Search for the cell housing the specified text and yield its [x, y] center coordinate. 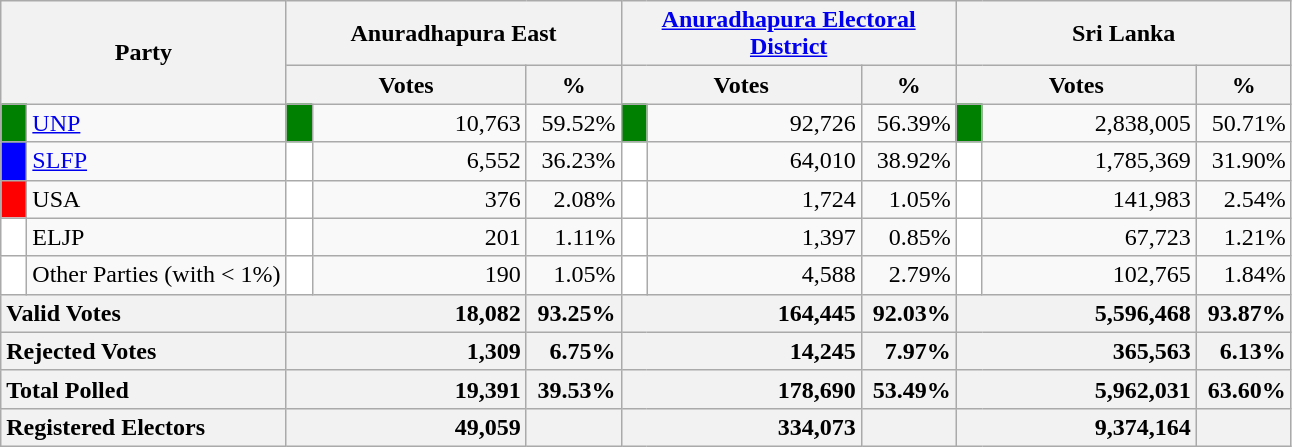
67,723 [1089, 237]
190 [419, 275]
14,245 [741, 351]
93.87% [1244, 313]
2.08% [574, 199]
5,962,031 [1076, 389]
50.71% [1244, 123]
9,374,164 [1076, 427]
2.79% [908, 275]
Anuradhapura East [454, 34]
376 [419, 199]
31.90% [1244, 161]
1.11% [574, 237]
USA [156, 199]
6.13% [1244, 351]
0.85% [908, 237]
10,763 [419, 123]
1.21% [1244, 237]
7.97% [908, 351]
SLFP [156, 161]
4,588 [754, 275]
1,785,369 [1089, 161]
Other Parties (with < 1%) [156, 275]
92.03% [908, 313]
18,082 [406, 313]
201 [419, 237]
64,010 [754, 161]
2,838,005 [1089, 123]
Rejected Votes [144, 351]
365,563 [1076, 351]
2.54% [1244, 199]
19,391 [406, 389]
178,690 [741, 389]
ELJP [156, 237]
Total Polled [144, 389]
63.60% [1244, 389]
164,445 [741, 313]
53.49% [908, 389]
Party [144, 52]
141,983 [1089, 199]
1.84% [1244, 275]
Registered Electors [144, 427]
56.39% [908, 123]
93.25% [574, 313]
6.75% [574, 351]
Sri Lanka [1124, 34]
334,073 [741, 427]
5,596,468 [1076, 313]
1,309 [406, 351]
49,059 [406, 427]
Anuradhapura Electoral District [788, 34]
1,724 [754, 199]
102,765 [1089, 275]
36.23% [574, 161]
92,726 [754, 123]
Valid Votes [144, 313]
1,397 [754, 237]
59.52% [574, 123]
39.53% [574, 389]
38.92% [908, 161]
UNP [156, 123]
6,552 [419, 161]
